Pinpoint the cell where the given text exists, returning its [X, Y] midpoint coordinate. 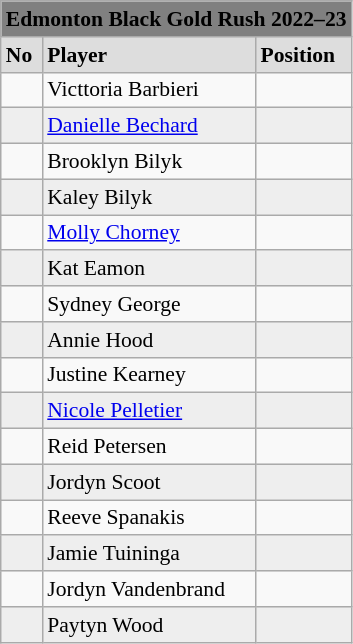
Kat Eamon [148, 269]
Justine Kearney [148, 375]
Danielle Bechard [148, 126]
Player [148, 55]
Jordyn Vandenbrand [148, 589]
Jordyn Scoot [148, 482]
Jamie Tuininga [148, 554]
Reeve Spanakis [148, 518]
Position [304, 55]
Kaley Bilyk [148, 197]
Molly Chorney [148, 233]
Victtoria Barbieri [148, 90]
Reid Petersen [148, 447]
No [22, 55]
Paytyn Wood [148, 625]
Nicole Pelletier [148, 411]
Annie Hood [148, 340]
Sydney George [148, 304]
Edmonton Black Gold Rush 2022–23 [176, 19]
Brooklyn Bilyk [148, 162]
